Return the (X, Y) coordinate for the center point of the cell that contains the specified text.  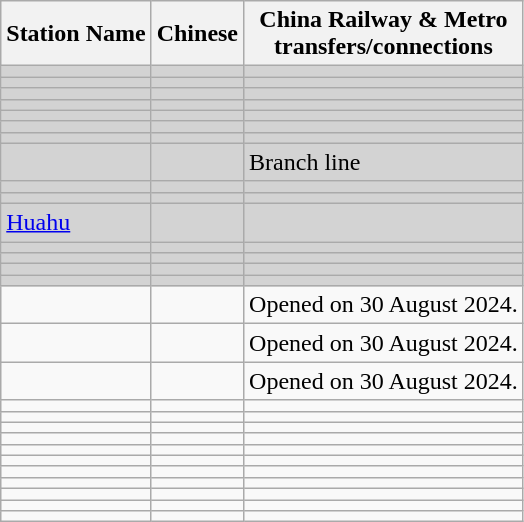
Chinese (197, 34)
Station Name (76, 34)
Branch line (384, 162)
China Railway & Metrotransfers/connections (384, 34)
Huahu (76, 222)
